Determine the [X, Y] coordinate at the center of the cell enclosing the given text.  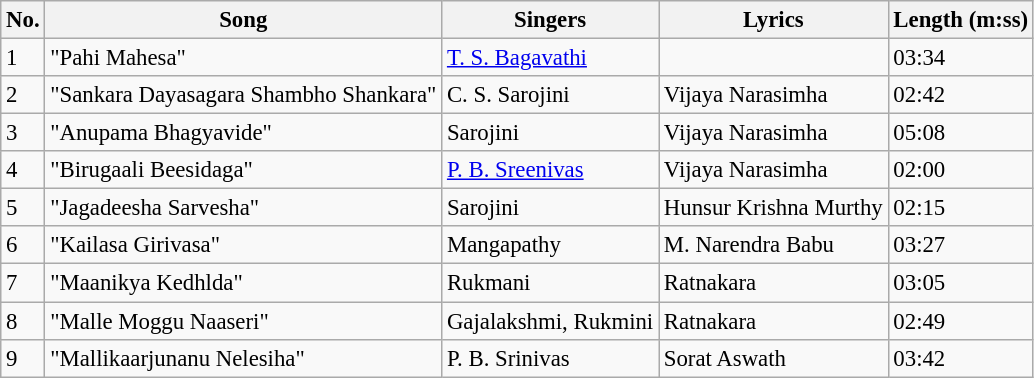
9 [23, 358]
Song [244, 20]
C. S. Sarojini [550, 95]
"Jagadeesha Sarvesha" [244, 208]
"Kailasa Girivasa" [244, 245]
02:42 [960, 95]
Rukmani [550, 283]
M. Narendra Babu [773, 245]
P. B. Sreenivas [550, 170]
No. [23, 20]
5 [23, 208]
Length (m:ss) [960, 20]
3 [23, 133]
4 [23, 170]
T. S. Bagavathi [550, 58]
8 [23, 321]
"Malle Moggu Naaseri" [244, 321]
02:49 [960, 321]
"Anupama Bhagyavide" [244, 133]
02:00 [960, 170]
Gajalakshmi, Rukmini [550, 321]
7 [23, 283]
"Sankara Dayasagara Shambho Shankara" [244, 95]
"Mallikaarjunanu Nelesiha" [244, 358]
Sorat Aswath [773, 358]
Hunsur Krishna Murthy [773, 208]
03:05 [960, 283]
2 [23, 95]
Singers [550, 20]
Mangapathy [550, 245]
03:42 [960, 358]
02:15 [960, 208]
6 [23, 245]
05:08 [960, 133]
1 [23, 58]
"Pahi Mahesa" [244, 58]
P. B. Srinivas [550, 358]
03:34 [960, 58]
"Birugaali Beesidaga" [244, 170]
"Maanikya Kedhlda" [244, 283]
03:27 [960, 245]
Lyrics [773, 20]
